Output the (x, y) coordinate of the center of the cell containing the given text.  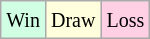
Win (24, 20)
Loss (126, 20)
Draw (72, 20)
